For the text-containing cell, return its midpoint in [x, y] coordinate format. 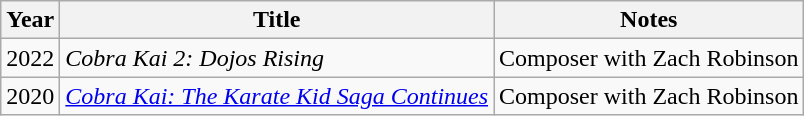
Title [277, 20]
2020 [30, 96]
Cobra Kai: The Karate Kid Saga Continues [277, 96]
Cobra Kai 2: Dojos Rising [277, 58]
Notes [649, 20]
Year [30, 20]
2022 [30, 58]
